Return the [x, y] coordinate for the center point of the cell that contains the specified text.  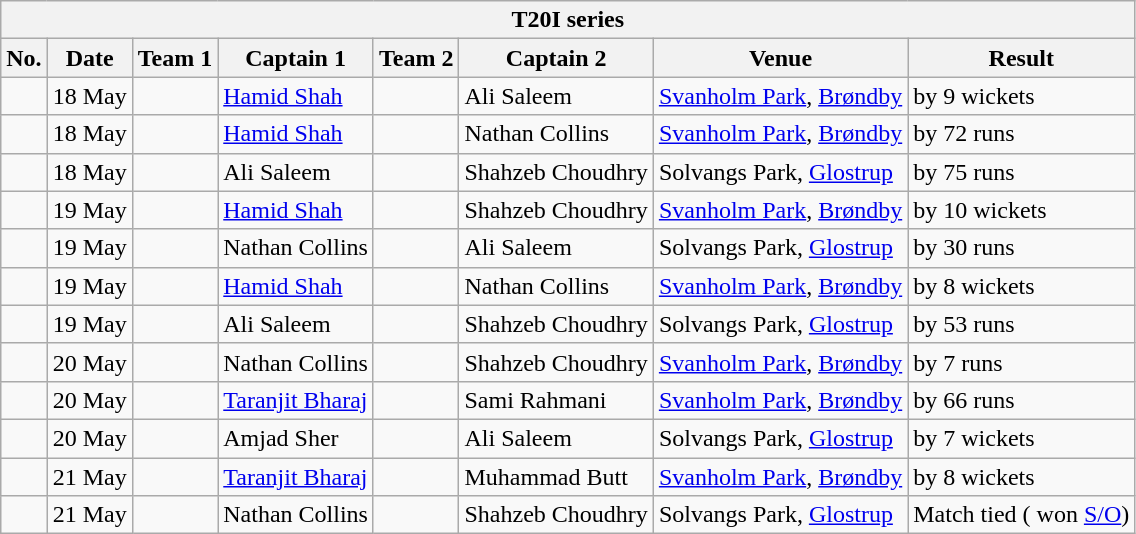
T20I series [568, 20]
by 72 runs [1022, 134]
Sami Rahmani [556, 400]
Captain 2 [556, 58]
Venue [780, 58]
by 66 runs [1022, 400]
by 10 wickets [1022, 210]
Match tied ( won S/O) [1022, 515]
by 7 wickets [1022, 438]
No. [24, 58]
Captain 1 [296, 58]
Team 2 [416, 58]
by 7 runs [1022, 362]
by 9 wickets [1022, 96]
by 30 runs [1022, 248]
Date [90, 58]
Amjad Sher [296, 438]
Muhammad Butt [556, 477]
by 75 runs [1022, 172]
Result [1022, 58]
by 53 runs [1022, 324]
Team 1 [175, 58]
